Identify which cell holds the provided text, then report its (X, Y) central coordinate. 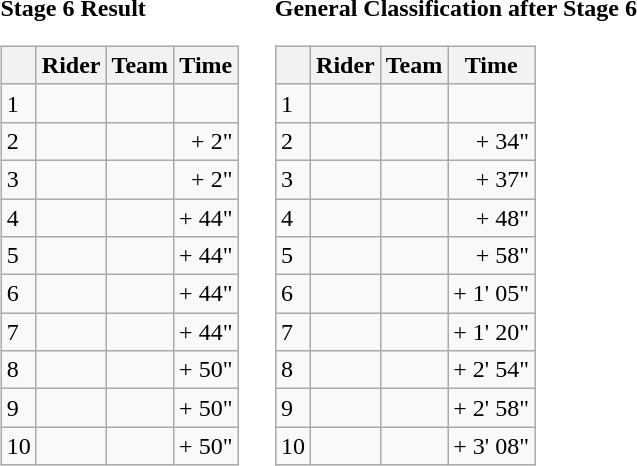
+ 58" (492, 256)
+ 3' 08" (492, 446)
+ 34" (492, 141)
+ 48" (492, 217)
+ 2' 58" (492, 408)
+ 37" (492, 179)
+ 2' 54" (492, 370)
+ 1' 05" (492, 294)
+ 1' 20" (492, 332)
